Return [X, Y] of the center of cell containing provided text 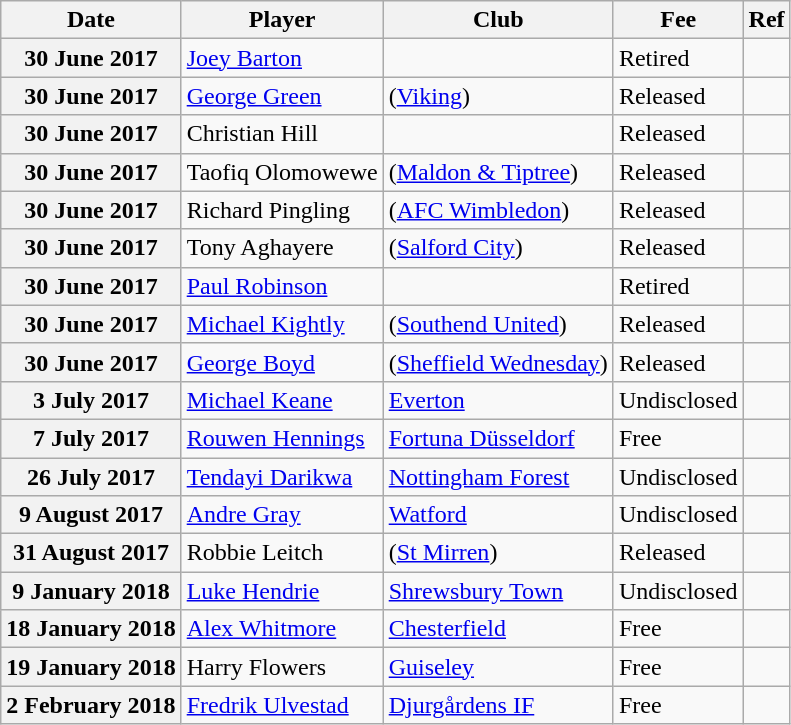
(Southend United) [498, 324]
(Salford City) [498, 248]
Guiseley [498, 667]
Joey Barton [282, 58]
Luke Hendrie [282, 591]
Rouwen Hennings [282, 438]
(Sheffield Wednesday) [498, 362]
Ref [766, 20]
Tendayi Darikwa [282, 477]
3 July 2017 [91, 400]
Club [498, 20]
Fee [678, 20]
Richard Pingling [282, 210]
Date [91, 20]
7 July 2017 [91, 438]
Everton [498, 400]
Tony Aghayere [282, 248]
Fortuna Düsseldorf [498, 438]
Michael Keane [282, 400]
Alex Whitmore [282, 629]
9 January 2018 [91, 591]
Fredrik Ulvestad [282, 705]
Paul Robinson [282, 286]
George Green [282, 96]
Chesterfield [498, 629]
Michael Kightly [282, 324]
(Maldon & Tiptree) [498, 172]
Harry Flowers [282, 667]
Shrewsbury Town [498, 591]
2 February 2018 [91, 705]
Taofiq Olomowewe [282, 172]
9 August 2017 [91, 515]
Player [282, 20]
George Boyd [282, 362]
Nottingham Forest [498, 477]
19 January 2018 [91, 667]
(St Mirren) [498, 553]
Djurgårdens IF [498, 705]
18 January 2018 [91, 629]
Robbie Leitch [282, 553]
31 August 2017 [91, 553]
26 July 2017 [91, 477]
Watford [498, 515]
Christian Hill [282, 134]
(Viking) [498, 96]
Andre Gray [282, 515]
(AFC Wimbledon) [498, 210]
